Detect which cell encompasses the target text, then output its [X, Y] center coordinate. 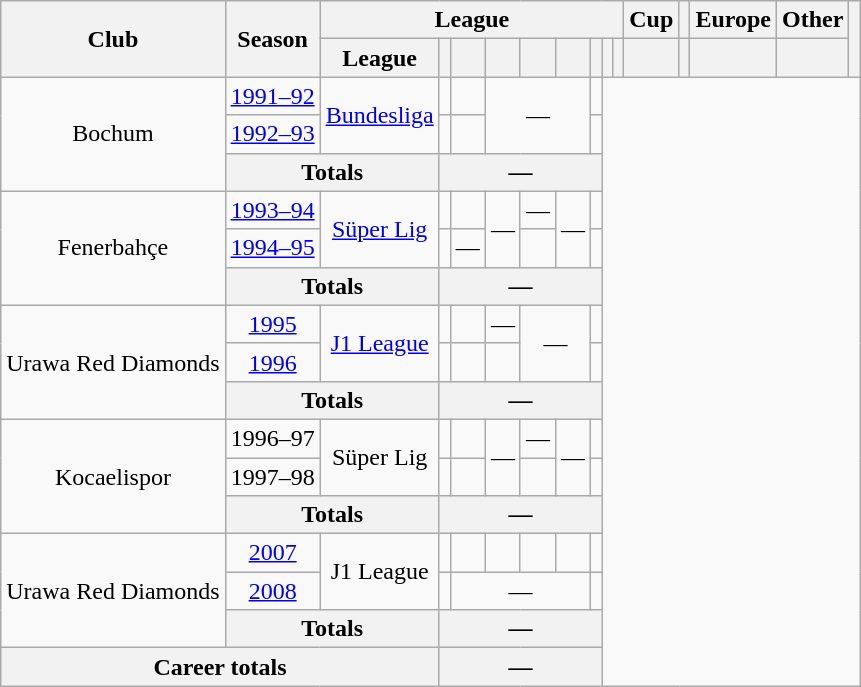
1993–94 [272, 210]
Kocaelispor [113, 476]
Bundesliga [380, 115]
Career totals [220, 667]
1992–93 [272, 134]
1991–92 [272, 96]
1996 [272, 362]
1995 [272, 324]
1997–98 [272, 477]
Other [813, 20]
2007 [272, 553]
1996–97 [272, 438]
2008 [272, 591]
Bochum [113, 134]
Fenerbahçe [113, 248]
1994–95 [272, 248]
Cup [652, 20]
Europe [734, 20]
Season [272, 39]
Club [113, 39]
